Locate the cell with the specified text and output its [X, Y] center coordinate. 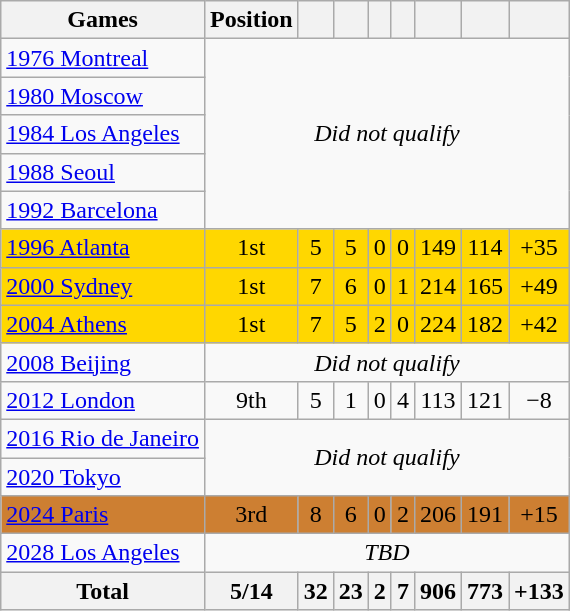
1984 Los Angeles [103, 134]
23 [350, 591]
32 [316, 591]
906 [438, 591]
2016 Rio de Janeiro [103, 438]
TBD [386, 553]
−8 [540, 400]
Total [103, 591]
+133 [540, 591]
149 [438, 248]
191 [486, 515]
8 [316, 515]
9th [251, 400]
121 [486, 400]
2000 Sydney [103, 286]
1988 Seoul [103, 172]
+35 [540, 248]
2012 London [103, 400]
1980 Moscow [103, 96]
+42 [540, 324]
3rd [251, 515]
182 [486, 324]
2020 Tokyo [103, 477]
4 [402, 400]
206 [438, 515]
Position [251, 20]
2008 Beijing [103, 362]
1996 Atlanta [103, 248]
113 [438, 400]
+15 [540, 515]
2024 Paris [103, 515]
165 [486, 286]
224 [438, 324]
114 [486, 248]
5/14 [251, 591]
773 [486, 591]
+49 [540, 286]
2004 Athens [103, 324]
1976 Montreal [103, 58]
214 [438, 286]
1992 Barcelona [103, 210]
2028 Los Angeles [103, 553]
Games [103, 20]
